Determine the [x, y] coordinate at the center of the cell enclosing the given text.  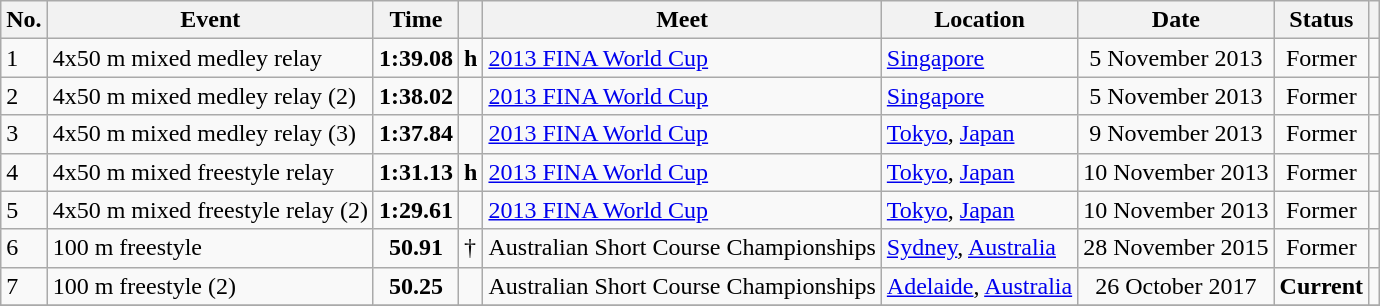
100 m freestyle (2) [210, 286]
Time [416, 20]
28 November 2015 [1176, 248]
Date [1176, 20]
4 [24, 172]
4x50 m mixed medley relay (3) [210, 134]
Meet [682, 20]
Sydney, Australia [979, 248]
3 [24, 134]
1:31.13 [416, 172]
Adelaide, Australia [979, 286]
1:37.84 [416, 134]
50.91 [416, 248]
5 [24, 210]
No. [24, 20]
26 October 2017 [1176, 286]
4x50 m mixed freestyle relay [210, 172]
Event [210, 20]
9 November 2013 [1176, 134]
Current [1322, 286]
1:38.02 [416, 96]
2 [24, 96]
Status [1322, 20]
7 [24, 286]
100 m freestyle [210, 248]
1:29.61 [416, 210]
4x50 m mixed medley relay (2) [210, 96]
1:39.08 [416, 58]
4x50 m mixed medley relay [210, 58]
6 [24, 248]
† [471, 248]
Location [979, 20]
1 [24, 58]
50.25 [416, 286]
4x50 m mixed freestyle relay (2) [210, 210]
